For the text-containing cell, return its midpoint in [x, y] coordinate format. 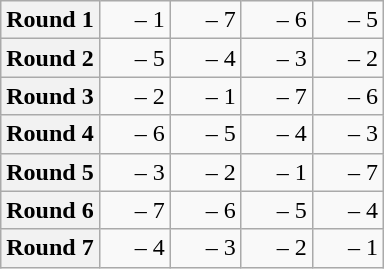
Round 2 [50, 58]
Round 6 [50, 210]
Round 1 [50, 20]
Round 3 [50, 96]
Round 5 [50, 172]
Round 7 [50, 248]
Round 4 [50, 134]
